Output the (X, Y) coordinate of the center of the cell containing the given text.  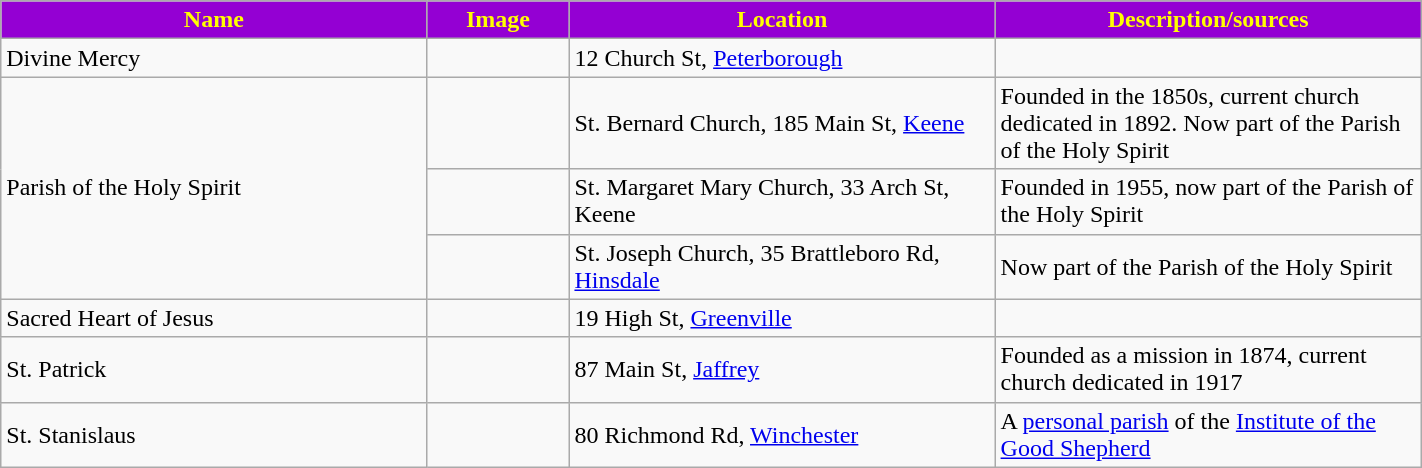
Name (214, 20)
Parish of the Holy Spirit (214, 188)
St. Joseph Church, 35 Brattleboro Rd, Hinsdale (782, 266)
Founded in the 1850s, current church dedicated in 1892. Now part of the Parish of the Holy Spirit (1208, 123)
12 Church St, Peterborough (782, 58)
Divine Mercy (214, 58)
80 Richmond Rd, Winchester (782, 434)
Location (782, 20)
Founded as a mission in 1874, current church dedicated in 1917 (1208, 370)
St. Patrick (214, 370)
Image (498, 20)
St. Stanislaus (214, 434)
Founded in 1955, now part of the Parish of the Holy Spirit (1208, 202)
Sacred Heart of Jesus (214, 318)
87 Main St, Jaffrey (782, 370)
Description/sources (1208, 20)
Now part of the Parish of the Holy Spirit (1208, 266)
St. Bernard Church, 185 Main St, Keene (782, 123)
19 High St, Greenville (782, 318)
St. Margaret Mary Church, 33 Arch St, Keene (782, 202)
A personal parish of the Institute of the Good Shepherd (1208, 434)
